Search for the cell housing the specified text and yield its (x, y) center coordinate. 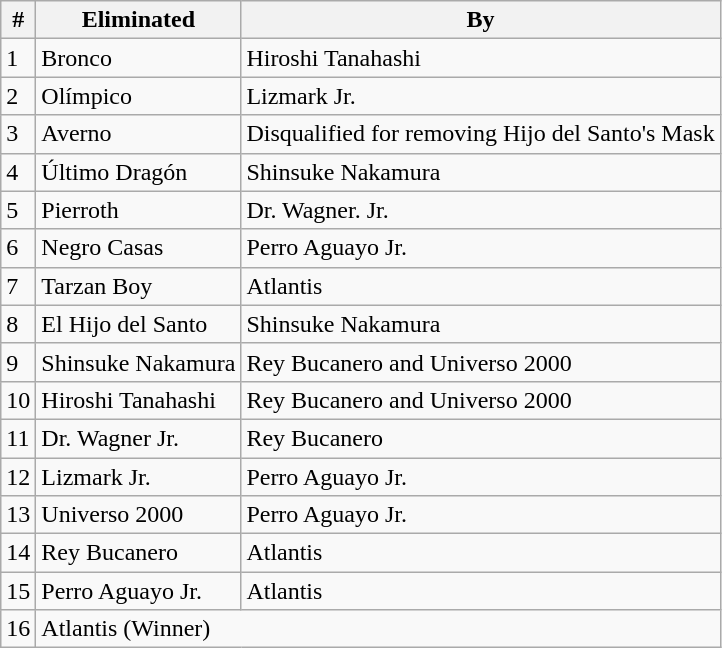
11 (18, 438)
14 (18, 553)
Eliminated (138, 20)
Dr. Wagner. Jr. (480, 210)
10 (18, 400)
5 (18, 210)
Bronco (138, 58)
El Hijo del Santo (138, 324)
Universo 2000 (138, 515)
9 (18, 362)
Atlantis (Winner) (378, 629)
# (18, 20)
Pierroth (138, 210)
Último Dragón (138, 172)
Olímpico (138, 96)
Averno (138, 134)
Tarzan Boy (138, 286)
6 (18, 248)
2 (18, 96)
By (480, 20)
12 (18, 477)
3 (18, 134)
4 (18, 172)
13 (18, 515)
Negro Casas (138, 248)
8 (18, 324)
16 (18, 629)
Dr. Wagner Jr. (138, 438)
7 (18, 286)
Disqualified for removing Hijo del Santo's Mask (480, 134)
15 (18, 591)
1 (18, 58)
